Identify which cell holds the provided text, then report its (x, y) central coordinate. 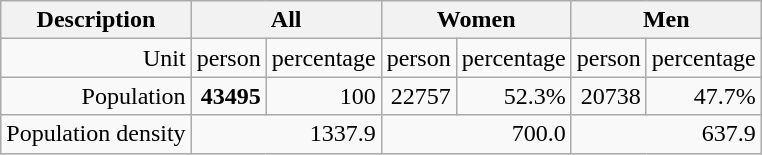
43495 (228, 96)
Population (96, 96)
100 (324, 96)
All (286, 20)
Description (96, 20)
47.7% (704, 96)
700.0 (476, 134)
52.3% (514, 96)
1337.9 (286, 134)
637.9 (666, 134)
20738 (608, 96)
22757 (418, 96)
Unit (96, 58)
Women (476, 20)
Population density (96, 134)
Men (666, 20)
